Output the (X, Y) coordinate of the center of the cell containing the given text.  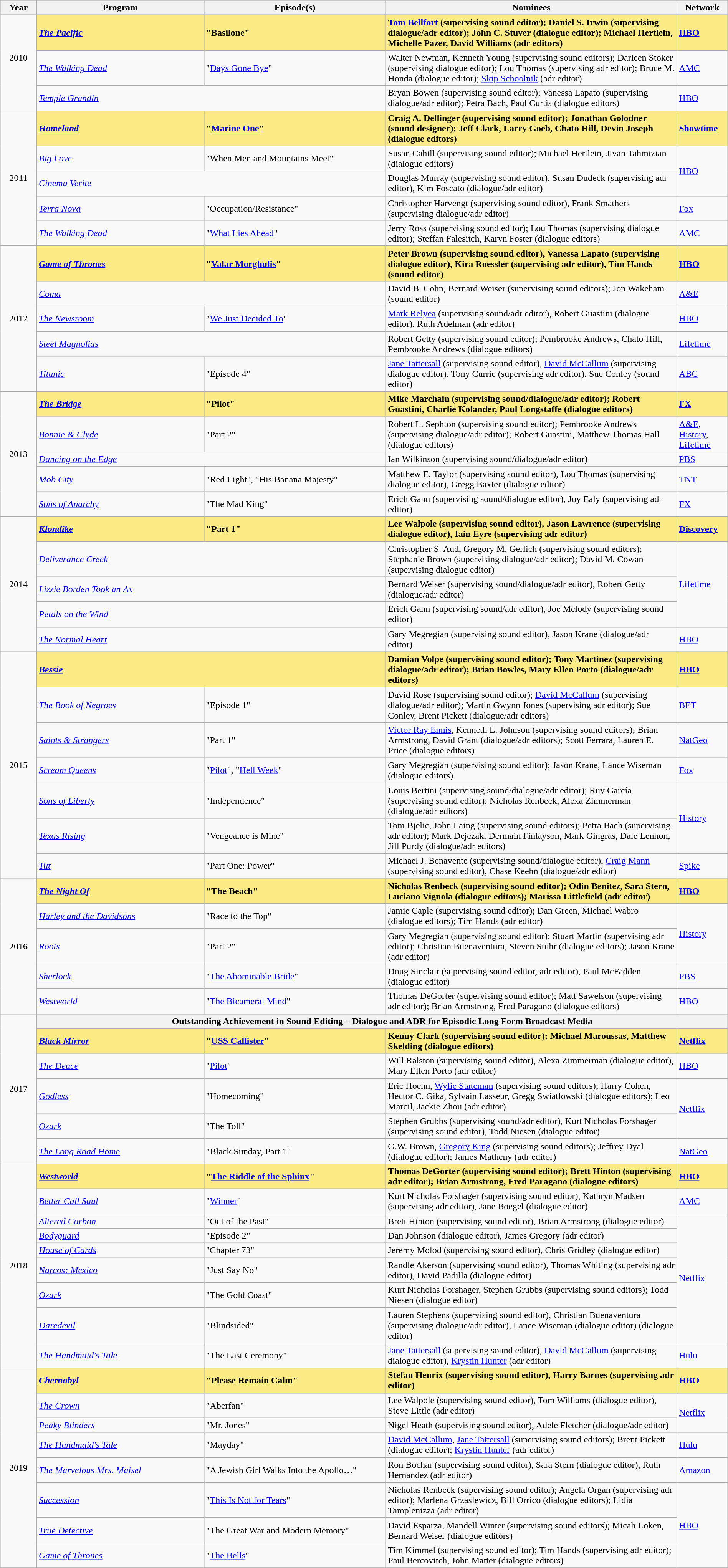
Bonnie & Clyde (120, 434)
Titanic (120, 374)
"The Toll" (295, 1126)
Temple Grandin (211, 98)
Nigel Heath (supervising sound editor), Adele Fletcher (dialogue/adr editor) (531, 1425)
Altered Carbon (120, 1221)
Godless (120, 1096)
Jeremy Molod (supervising sound editor), Chris Gridley (dialogue editor) (531, 1250)
Network (703, 8)
Sons of Anarchy (120, 504)
The Night Of (120, 891)
"Homecoming" (295, 1096)
Year (18, 8)
Jamie Caple (supervising sound editor); Dan Green, Michael Wabro (dialogue editors); Tim Hands (adr editor) (531, 916)
Homeland (120, 128)
"Independence" (295, 800)
Peaky Blinders (120, 1425)
Christopher Harvengt (supervising sound editor), Frank Smathers (supervising dialogue/adr editor) (531, 208)
Damian Volpe (supervising sound editor); Tony Martinez (supervising dialogue/adr editor); Brian Bowles, Mary Ellen Porto (dialogue/adr editors) (531, 669)
"Episode 2" (295, 1236)
A&E (703, 293)
David Esparza, Mandell Winter (supervising sound editors); Micah Loken, Bernard Weiser (dialogue editors) (531, 1530)
Bodyguard (120, 1236)
2012 (18, 319)
True Detective (120, 1530)
Harley and the Davidsons (120, 916)
2010 (18, 63)
"We Just Decided To" (295, 319)
"Please Remain Calm" (295, 1380)
Tut (120, 866)
Robert Getty (supervising sound editor); Pembrooke Andrews, Chato Hill, Pembrooke Andrews (dialogue editors) (531, 343)
Kenny Clark (supervising sound editor); Michael Maroussas, Matthew Skelding (dialogue editors) (531, 1041)
Gary Megregian (supervising sound editor); Jason Krane, Lance Wiseman (dialogue editors) (531, 770)
"Part One: Power" (295, 866)
Lee Walpole (supervising sound editor), Jason Lawrence (supervising dialogue editor), Iain Eyre (supervising adr editor) (531, 529)
2019 (18, 1468)
David McCallum, Jane Tattersall (supervising sound editors); Brent Pickett (dialogue editor); Krystin Hunter (adr editor) (531, 1445)
"Occupation/Resistance" (295, 208)
"Marine One" (295, 128)
"The Gold Coast" (295, 1295)
Will Ralston (supervising sound editor), Alexa Zimmerman (dialogue editor), Mary Ellen Porto (adr editor) (531, 1066)
"The Mad King" (295, 504)
ABC (703, 374)
Showtime (703, 128)
Dancing on the Edge (211, 459)
Ian Wilkinson (supervising sound/dialogue/adr editor) (531, 459)
Cinema Verite (211, 184)
The Marvelous Mrs. Maisel (120, 1470)
2015 (18, 765)
"The Bells" (295, 1555)
Klondike (120, 529)
"The Riddle of the Sphinx" (295, 1176)
Brett Hinton (supervising sound editor), Brian Armstrong (dialogue editor) (531, 1221)
"Red Light", "His Banana Majesty" (295, 479)
Bryan Bowen (supervising sound editor); Vanessa Lapato (supervising dialogue/adr editor); Petra Bach, Paul Curtis (dialogue editors) (531, 98)
"Out of the Past" (295, 1221)
Terra Nova (120, 208)
Sherlock (120, 976)
"The Abominable Bride" (295, 976)
Bessie (211, 669)
"The Last Ceremony" (295, 1356)
2013 (18, 454)
Black Mirror (120, 1041)
Jerry Ross (supervising sound editor); Lou Thomas (supervising dialogue editor); Steffan Falesitch, Karyn Foster (dialogue editors) (531, 233)
Petals on the Wind (211, 614)
Erich Gann (supervising sound/dialogue editor), Joy Ealy (supervising adr editor) (531, 504)
Saints & Strangers (120, 740)
"Aberfan" (295, 1406)
The Bridge (120, 404)
"The Beach" (295, 891)
Mike Marchain (supervising sound/dialogue/adr editor); Robert Guastini, Charlie Kolander, Paul Longstaffe (dialogue editors) (531, 404)
Gary Megregian (supervising sound editor), Jason Krane (dialogue/adr editor) (531, 639)
"A Jewish Girl Walks Into the Apollo…" (295, 1470)
"USS Callister" (295, 1041)
"Pilot", "Hell Week" (295, 770)
"Episode 1" (295, 705)
"The Bicameral Mind" (295, 1002)
"Winner" (295, 1201)
The Book of Negroes (120, 705)
Scream Queens (120, 770)
Susan Cahill (supervising sound editor); Michael Hertlein, Jivan Tahmizian (dialogue editors) (531, 158)
Kurt Nicholas Forshager (supervising sound editor), Kathryn Madsen (supervising adr editor), Jane Boegel (dialogue editor) (531, 1201)
"Valar Morghulis" (295, 263)
"Chapter 73" (295, 1250)
Michael J. Benavente (supervising sound/dialogue editor), Craig Mann (supervising sound editor), Chase Keehn (dialogue/adr editor) (531, 866)
"Vengeance is Mine" (295, 836)
Roots (120, 946)
Big Love (120, 158)
Doug Sinclair (supervising sound editor, adr editor), Paul McFadden (dialogue editor) (531, 976)
Randle Akerson (supervising sound editor), Thomas Whiting (supervising adr editor), David Padilla (dialogue editor) (531, 1270)
Episode(s) (295, 8)
"Mr. Jones" (295, 1425)
2011 (18, 178)
Daredevil (120, 1325)
Succession (120, 1500)
"Blindsided" (295, 1325)
Narcos: Mexico (120, 1270)
House of Cards (120, 1250)
Steel Magnolias (211, 343)
The Pacific (120, 33)
Coma (211, 293)
Kurt Nicholas Forshager, Stephen Grubbs (supervising sound editors); Todd Niesen (dialogue editor) (531, 1295)
G.W. Brown, Gregory King (supervising sound editors); Jeffrey Dyal (dialogue editor); James Matheny (adr editor) (531, 1151)
The Newsroom (120, 319)
David B. Cohn, Bernard Weiser (supervising sound editors); Jon Wakeham (sound editor) (531, 293)
Douglas Murray (supervising sound editor), Susan Dudeck (supervising adr editor), Kim Foscato (dialogue/adr editor) (531, 184)
Bernard Weiser (supervising sound/dialogue/adr editor), Robert Getty (dialogue/adr editor) (531, 589)
Lee Walpole (supervising sound editor), Tom Williams (dialogue editor), Steve Little (adr editor) (531, 1406)
"Race to the Top" (295, 916)
2017 (18, 1089)
"The Great War and Modern Memory" (295, 1530)
Outstanding Achievement in Sound Editing – Dialogue and ADR for Episodic Long Form Broadcast Media (382, 1021)
Ron Bochar (supervising sound editor), Sara Stern (dialogue editor), Ruth Hernandez (adr editor) (531, 1470)
Spike (703, 866)
Mark Relyea (supervising sound/adr editor), Robert Guastini (dialogue editor), Ruth Adelman (adr editor) (531, 319)
"Just Say No" (295, 1270)
Erich Gann (supervising sound/adr editor), Joe Melody (supervising sound editor) (531, 614)
BET (703, 705)
Dan Johnson (dialogue editor), James Gregory (adr editor) (531, 1236)
The Crown (120, 1406)
Tim Kimmel (supervising sound editor); Tim Hands (supervising adr editor); Paul Bercovitch, John Matter (dialogue editors) (531, 1555)
"Black Sunday, Part 1" (295, 1151)
"Episode 4" (295, 374)
Mob City (120, 479)
"When Men and Mountains Meet" (295, 158)
Lizzie Borden Took an Ax (211, 589)
Program (120, 8)
"What Lies Ahead" (295, 233)
"Mayday" (295, 1445)
Better Call Saul (120, 1201)
2018 (18, 1266)
Deliverance Creek (211, 559)
Thomas DeGorter (supervising sound editor); Brett Hinton (supervising adr editor); Brian Armstrong, Fred Paragano (dialogue editors) (531, 1176)
Stephen Grubbs (supervising sound/adr editor), Kurt Nicholas Forshager (supervising sound editor), Todd Niesen (dialogue editor) (531, 1126)
Nominees (531, 8)
"Days Gone Bye" (295, 68)
"Basilone" (295, 33)
Matthew E. Taylor (supervising sound editor), Lou Thomas (supervising dialogue editor), Gregg Baxter (dialogue editor) (531, 479)
Stefan Henrix (supervising sound editor), Harry Barnes (supervising adr editor) (531, 1380)
2014 (18, 584)
The Normal Heart (211, 639)
Chernobyl (120, 1380)
2016 (18, 946)
"This Is Not for Tears" (295, 1500)
TNT (703, 479)
Sons of Liberty (120, 800)
Nicholas Renbeck (supervising sound editor); Odin Benitez, Sara Stern, Luciano Vignola (dialogue editors); Marissa Littlefield (adr editor) (531, 891)
The Long Road Home (120, 1151)
Amazon (703, 1470)
Jane Tattersall (supervising sound editor), David McCallum (supervising dialogue editor), Krystin Hunter (adr editor) (531, 1356)
Thomas DeGorter (supervising sound editor); Matt Sawelson (supervising adr editor); Brian Armstrong, Fred Paragano (dialogue editors) (531, 1002)
The Deuce (120, 1066)
Discovery (703, 529)
Texas Rising (120, 836)
A&E, History, Lifetime (703, 434)
